Extract the [x, y] coordinate from the center of the cell holding the provided text.  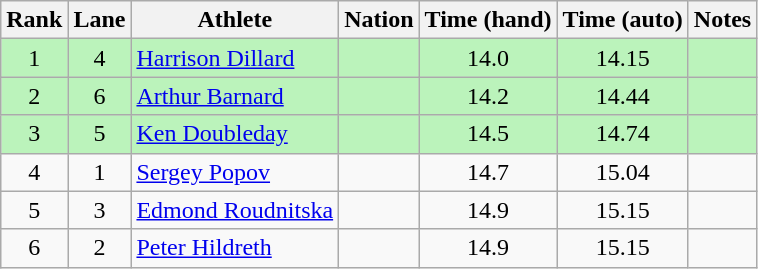
Time (auto) [622, 20]
14.74 [622, 134]
14.15 [622, 58]
14.2 [488, 96]
Edmond Roudnitska [235, 210]
14.5 [488, 134]
Arthur Barnard [235, 96]
Rank [34, 20]
Notes [722, 20]
Harrison Dillard [235, 58]
14.44 [622, 96]
14.0 [488, 58]
Ken Doubleday [235, 134]
Sergey Popov [235, 172]
Peter Hildreth [235, 248]
Lane [100, 20]
Athlete [235, 20]
Time (hand) [488, 20]
15.04 [622, 172]
14.7 [488, 172]
Nation [379, 20]
